Locate the cell with the specified text and output its (x, y) center coordinate. 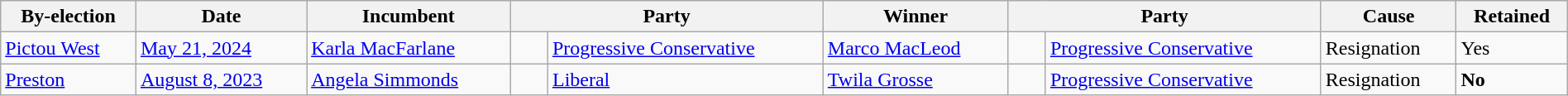
Pictou West (69, 48)
May 21, 2024 (221, 48)
Date (221, 17)
Incumbent (409, 17)
Winner (915, 17)
Liberal (685, 79)
Karla MacFarlane (409, 48)
Preston (69, 79)
Angela Simmonds (409, 79)
August 8, 2023 (221, 79)
Yes (1512, 48)
Twila Grosse (915, 79)
Cause (1389, 17)
Retained (1512, 17)
No (1512, 79)
Marco MacLeod (915, 48)
By-election (69, 17)
